Return [x, y] of the center of cell containing provided text 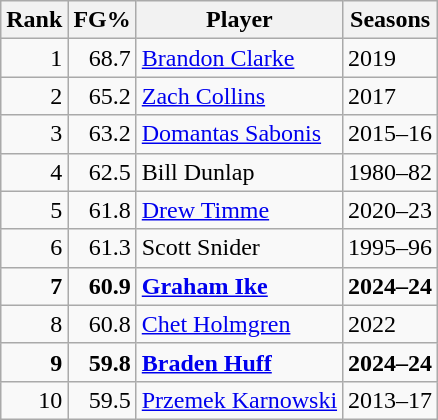
59.5 [102, 400]
68.7 [102, 58]
2019 [390, 58]
1 [34, 58]
Scott Snider [239, 248]
10 [34, 400]
Rank [34, 20]
7 [34, 286]
62.5 [102, 172]
Braden Huff [239, 362]
Drew Timme [239, 210]
61.3 [102, 248]
65.2 [102, 96]
2022 [390, 324]
Seasons [390, 20]
2013–17 [390, 400]
6 [34, 248]
2 [34, 96]
61.8 [102, 210]
Bill Dunlap [239, 172]
1995–96 [390, 248]
Player [239, 20]
59.8 [102, 362]
Domantas Sabonis [239, 134]
FG% [102, 20]
63.2 [102, 134]
Przemek Karnowski [239, 400]
Zach Collins [239, 96]
4 [34, 172]
9 [34, 362]
60.9 [102, 286]
3 [34, 134]
8 [34, 324]
60.8 [102, 324]
2015–16 [390, 134]
2017 [390, 96]
Graham Ike [239, 286]
Chet Holmgren [239, 324]
5 [34, 210]
1980–82 [390, 172]
2020–23 [390, 210]
Brandon Clarke [239, 58]
